Identify which cell holds the provided text, then report its (x, y) central coordinate. 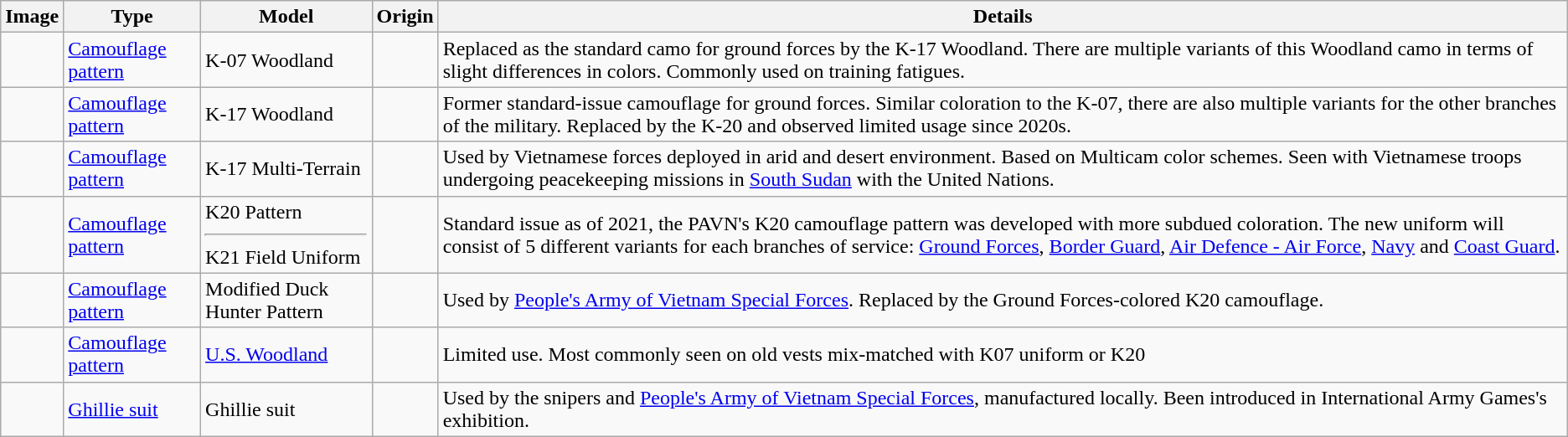
Details (1003, 17)
Model (286, 17)
K-07 Woodland (286, 60)
K-17 Woodland (286, 114)
U.S. Woodland (286, 355)
Used by the snipers and People's Army of Vietnam Special Forces, manufactured locally. Been introduced in International Army Games's exhibition. (1003, 409)
Modified Duck Hunter Pattern (286, 300)
Type (132, 17)
K20 PatternK21 Field Uniform (286, 234)
K-17 Multi-Terrain (286, 169)
Image (32, 17)
Origin (405, 17)
Limited use. Most commonly seen on old vests mix-matched with K07 uniform or K20 (1003, 355)
Used by People's Army of Vietnam Special Forces. Replaced by the Ground Forces-colored K20 camouflage. (1003, 300)
